Return [X, Y] of the center of cell containing provided text 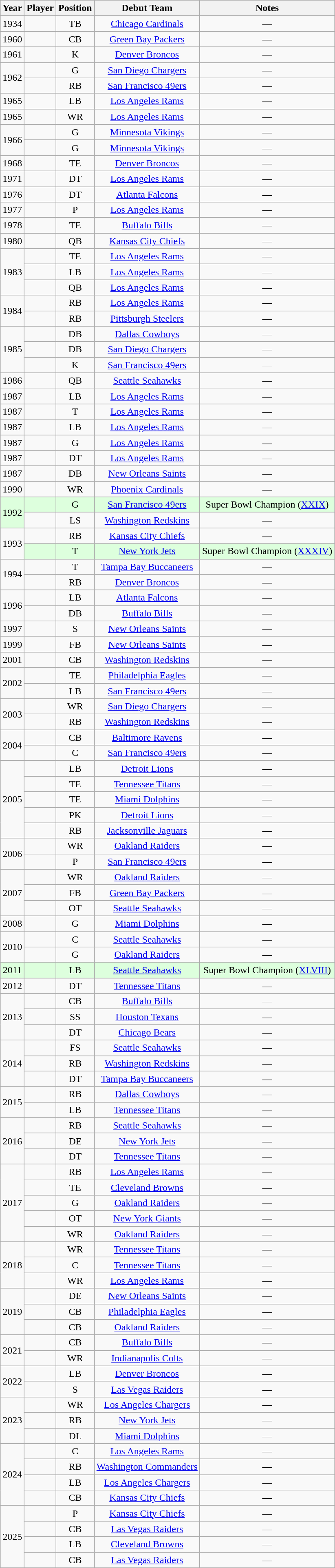
2025 [12, 1537]
1960 [12, 39]
2007 [12, 892]
2019 [12, 1312]
1997 [12, 629]
2001 [12, 660]
Debut Team [147, 8]
1962 [12, 78]
Chicago Bears [147, 1032]
Position [75, 8]
1999 [12, 644]
1985 [12, 349]
FS [75, 1048]
1996 [12, 605]
1983 [12, 272]
Notes [267, 8]
Houston Texans [147, 1017]
2016 [12, 1141]
Indianapolis Colts [147, 1358]
1977 [12, 210]
2017 [12, 1203]
Washington Commanders [147, 1467]
2006 [12, 854]
2010 [12, 947]
2015 [12, 1102]
2018 [12, 1265]
2022 [12, 1381]
1934 [12, 24]
PK [75, 815]
1980 [12, 241]
2003 [12, 714]
Jacksonville Jaguars [147, 830]
New York Giants [147, 1219]
2012 [12, 986]
2002 [12, 683]
1971 [12, 179]
2023 [12, 1420]
2004 [12, 745]
Super Bowl Champion (XXXIV) [267, 551]
2005 [12, 799]
2024 [12, 1475]
Pittsburgh Steelers [147, 318]
DL [75, 1435]
1986 [12, 380]
2013 [12, 1017]
1978 [12, 225]
Super Bowl Champion (XXIX) [267, 505]
LS [75, 520]
1992 [12, 512]
1994 [12, 574]
2008 [12, 923]
Chicago Cardinals [147, 24]
1961 [12, 55]
SS [75, 1017]
Phoenix Cardinals [147, 489]
Year [12, 8]
2011 [12, 970]
2014 [12, 1063]
TB [75, 24]
1966 [12, 140]
Super Bowl Champion (XLVIII) [267, 970]
Baltimore Ravens [147, 738]
1968 [12, 163]
1990 [12, 489]
1993 [12, 543]
2021 [12, 1350]
1984 [12, 311]
Player [40, 8]
1976 [12, 194]
